Scan for the cell matching the given text and deliver its [X, Y] coordinate at center. 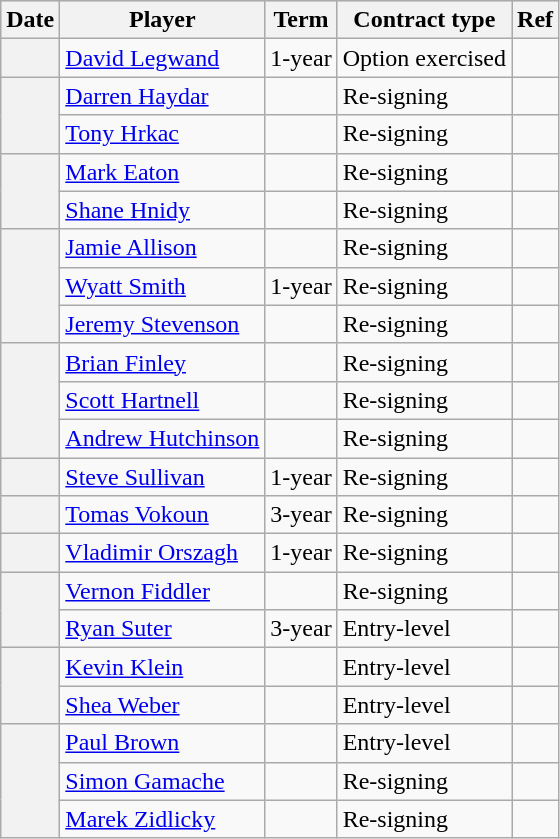
Scott Hartnell [162, 400]
Contract type [424, 20]
Vernon Fiddler [162, 591]
Shane Hnidy [162, 210]
Option exercised [424, 58]
Jeremy Stevenson [162, 324]
Ref [536, 20]
Kevin Klein [162, 667]
Date [30, 20]
Steve Sullivan [162, 477]
Wyatt Smith [162, 286]
Shea Weber [162, 705]
Marek Zidlicky [162, 819]
Ryan Suter [162, 629]
Tony Hrkac [162, 134]
Term [301, 20]
Darren Haydar [162, 96]
Simon Gamache [162, 781]
Andrew Hutchinson [162, 438]
Mark Eaton [162, 172]
David Legwand [162, 58]
Player [162, 20]
Brian Finley [162, 362]
Tomas Vokoun [162, 515]
Paul Brown [162, 743]
Vladimir Orszagh [162, 553]
Jamie Allison [162, 248]
